Determine the [X, Y] coordinate at the center of the cell enclosing the given text.  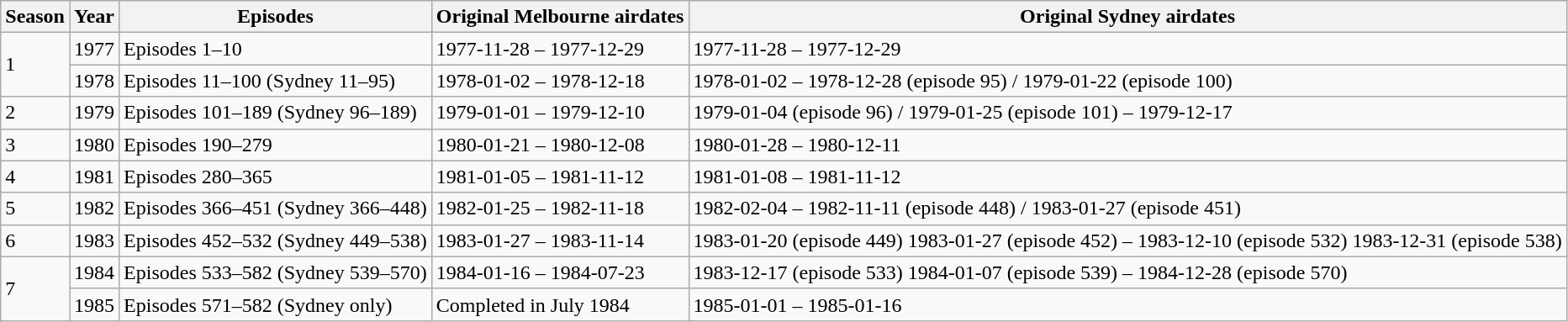
1980-01-21 – 1980-12-08 [560, 145]
7 [35, 288]
4 [35, 177]
1983 [94, 240]
1982 [94, 209]
1983-01-20 (episode 449) 1983-01-27 (episode 452) – 1983-12-10 (episode 532) 1983-12-31 (episode 538) [1127, 240]
1978-01-02 – 1978-12-18 [560, 81]
6 [35, 240]
1981 [94, 177]
Episodes 571–582 (Sydney only) [276, 304]
Episodes 11–100 (Sydney 11–95) [276, 81]
1983-12-17 (episode 533) 1984-01-07 (episode 539) – 1984-12-28 (episode 570) [1127, 272]
1981-01-05 – 1981-11-12 [560, 177]
1982-01-25 – 1982-11-18 [560, 209]
1984-01-16 – 1984-07-23 [560, 272]
2 [35, 113]
1985-01-01 – 1985-01-16 [1127, 304]
Episodes 1–10 [276, 49]
1982-02-04 – 1982-11-11 (episode 448) / 1983-01-27 (episode 451) [1127, 209]
1985 [94, 304]
1981-01-08 – 1981-11-12 [1127, 177]
Season [35, 17]
Episodes [276, 17]
1980 [94, 145]
1984 [94, 272]
Original Melbourne airdates [560, 17]
Episodes 101–189 (Sydney 96–189) [276, 113]
Episodes 280–365 [276, 177]
1979 [94, 113]
1977 [94, 49]
5 [35, 209]
Episodes 533–582 (Sydney 539–570) [276, 272]
Completed in July 1984 [560, 304]
1979-01-01 – 1979-12-10 [560, 113]
1978 [94, 81]
3 [35, 145]
1978-01-02 – 1978-12-28 (episode 95) / 1979-01-22 (episode 100) [1127, 81]
1980-01-28 – 1980-12-11 [1127, 145]
Year [94, 17]
1 [35, 65]
Episodes 452–532 (Sydney 449–538) [276, 240]
1983-01-27 – 1983-11-14 [560, 240]
Original Sydney airdates [1127, 17]
Episodes 190–279 [276, 145]
Episodes 366–451 (Sydney 366–448) [276, 209]
1979-01-04 (episode 96) / 1979-01-25 (episode 101) – 1979-12-17 [1127, 113]
